For the text-containing cell, return its midpoint in [X, Y] coordinate format. 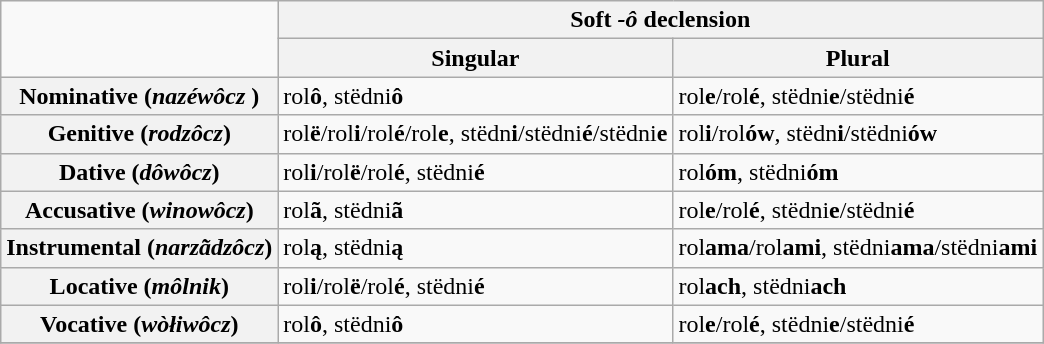
roli/rolów, stëdni/stëdniów [858, 134]
Singular [476, 58]
Nominative (nazéwôcz ) [140, 96]
rolë/roli/rolé/role, stëdni/stëdnié/stëdnie [476, 134]
Dative (dôwôcz) [140, 172]
Instrumental (narzãdzôcz) [140, 248]
rolama/rolami, stëdniama/stëdniami [858, 248]
Plural [858, 58]
Genitive (rodzôcz) [140, 134]
Soft -ô declension [660, 20]
rolã, stëdniã [476, 210]
rolóm, stëdnióm [858, 172]
Vocative (wòłiwôcz) [140, 324]
Accusative (winowôcz) [140, 210]
Locative (môlnik) [140, 286]
rolą, stëdnią [476, 248]
rolach, stëdniach [858, 286]
